Return the [x, y] coordinate for the center point of the cell that contains the specified text.  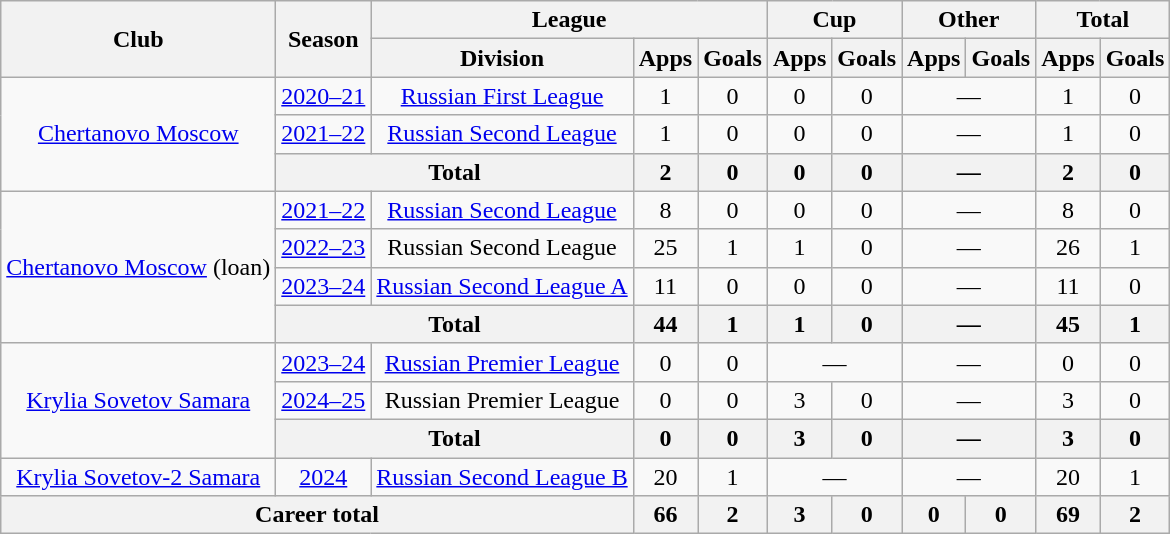
Krylia Sovetov Samara [138, 400]
Russian Second League A [502, 286]
League [570, 20]
Cup [834, 20]
Russian First League [502, 96]
2020–21 [324, 96]
69 [1068, 515]
Club [138, 39]
Krylia Sovetov-2 Samara [138, 477]
Season [324, 39]
Other [969, 20]
44 [665, 324]
2022–23 [324, 248]
25 [665, 248]
45 [1068, 324]
Chertanovo Moscow [138, 134]
Russian Second League B [502, 477]
Division [502, 58]
Career total [317, 515]
2024 [324, 477]
26 [1068, 248]
66 [665, 515]
Chertanovo Moscow (loan) [138, 267]
2024–25 [324, 400]
